Return the [x, y] coordinate for the center point of the cell that contains the specified text.  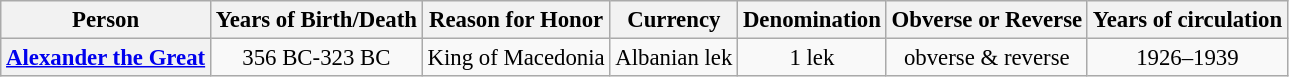
Years of circulation [1187, 20]
1 lek [812, 58]
obverse & reverse [986, 58]
Person [106, 20]
Obverse or Reverse [986, 20]
Reason for Honor [516, 20]
Albanian lek [674, 58]
Alexander the Great [106, 58]
Years of Birth/Death [316, 20]
King of Macedonia [516, 58]
Denomination [812, 20]
1926–1939 [1187, 58]
Currency [674, 20]
356 BC-323 BC [316, 58]
